Identify which cell holds the provided text, then report its [X, Y] central coordinate. 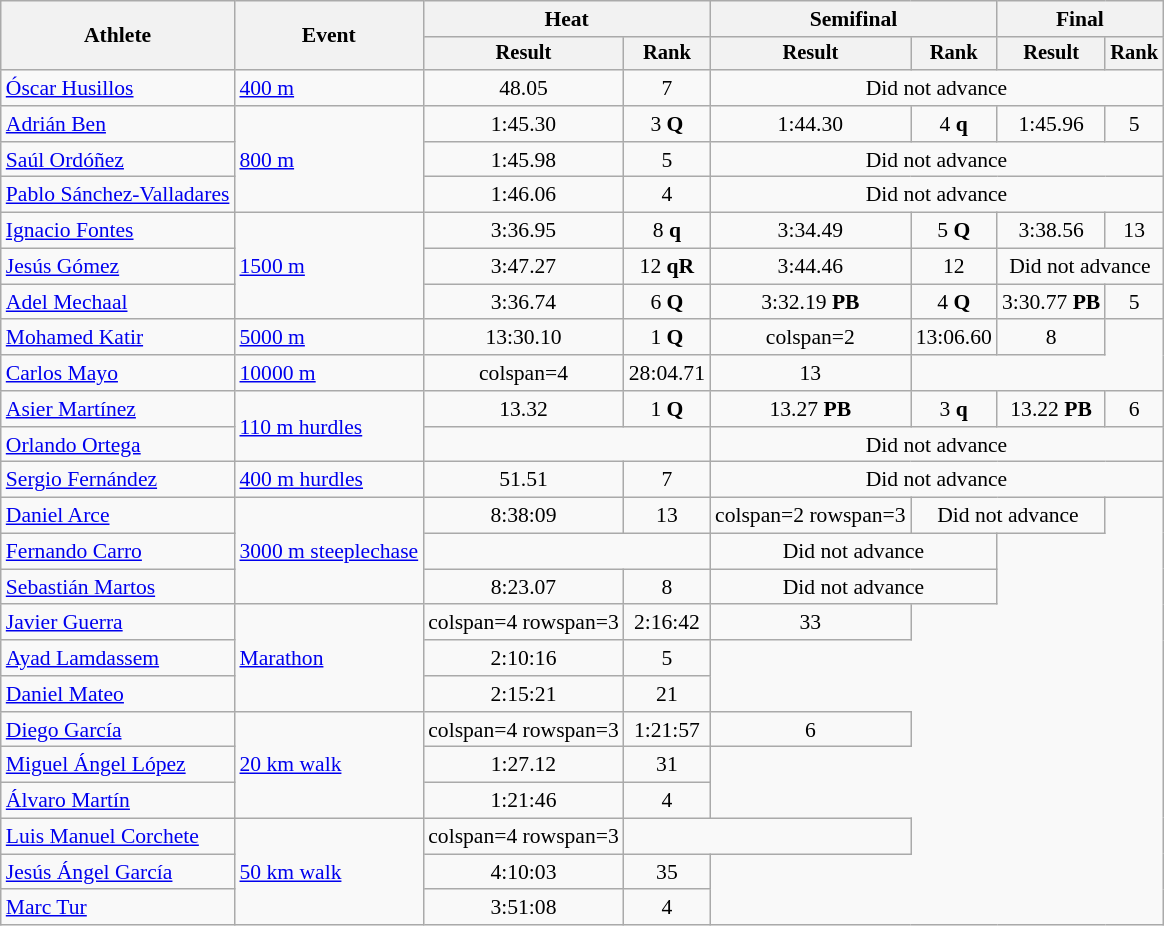
10000 m [328, 373]
4 Q [954, 302]
Daniel Mateo [118, 694]
Daniel Arce [118, 516]
21 [667, 694]
Diego García [118, 730]
3000 m steeplechase [328, 552]
Mohamed Katir [118, 338]
Javier Guerra [118, 623]
4 q [954, 124]
51.51 [524, 480]
1:45.30 [524, 124]
Adrián Ben [118, 124]
Pablo Sánchez-Valladares [118, 195]
Óscar Husillos [118, 88]
13.27 PB [810, 409]
13:30.10 [524, 338]
Saúl Ordóñez [118, 160]
1:21:57 [667, 730]
Fernando Carro [118, 552]
1:45.96 [1051, 124]
Asier Martínez [118, 409]
12 qR [667, 267]
Final [1080, 19]
2:15:21 [524, 694]
8 q [667, 231]
3:36.95 [524, 231]
4:10:03 [524, 872]
5000 m [328, 338]
110 m hurdles [328, 426]
Miguel Ángel López [118, 765]
28:04.71 [667, 373]
3:30.77 PB [1051, 302]
1:44.30 [810, 124]
Event [328, 36]
50 km walk [328, 872]
13.32 [524, 409]
35 [667, 872]
Ayad Lamdassem [118, 658]
Ignacio Fontes [118, 231]
3 q [954, 409]
1:46.06 [524, 195]
13.22 PB [1051, 409]
3:51:08 [524, 908]
20 km walk [328, 766]
3:36.74 [524, 302]
5 Q [954, 231]
Adel Mechaal [118, 302]
Orlando Ortega [118, 445]
1:27.12 [524, 765]
Carlos Mayo [118, 373]
Heat [566, 19]
colspan=4 [524, 373]
1500 m [328, 266]
Semifinal [854, 19]
Jesús Gómez [118, 267]
3:47.27 [524, 267]
Jesús Ángel García [118, 872]
Marc Tur [118, 908]
1:21:46 [524, 801]
400 m hurdles [328, 480]
Álvaro Martín [118, 801]
2:10:16 [524, 658]
1:45.98 [524, 160]
colspan=2 rowspan=3 [810, 516]
Sergio Fernández [118, 480]
6 Q [667, 302]
13:06.60 [954, 338]
48.05 [524, 88]
8:38:09 [524, 516]
colspan=2 [810, 338]
800 m [328, 160]
12 [954, 267]
400 m [328, 88]
3:34.49 [810, 231]
8:23.07 [524, 587]
3:38.56 [1051, 231]
31 [667, 765]
Athlete [118, 36]
2:16:42 [667, 623]
33 [810, 623]
3 Q [667, 124]
3:44.46 [810, 267]
3:32.19 PB [810, 302]
Marathon [328, 658]
Luis Manuel Corchete [118, 837]
Sebastián Martos [118, 587]
